Detect which cell encompasses the target text, then output its (X, Y) center coordinate. 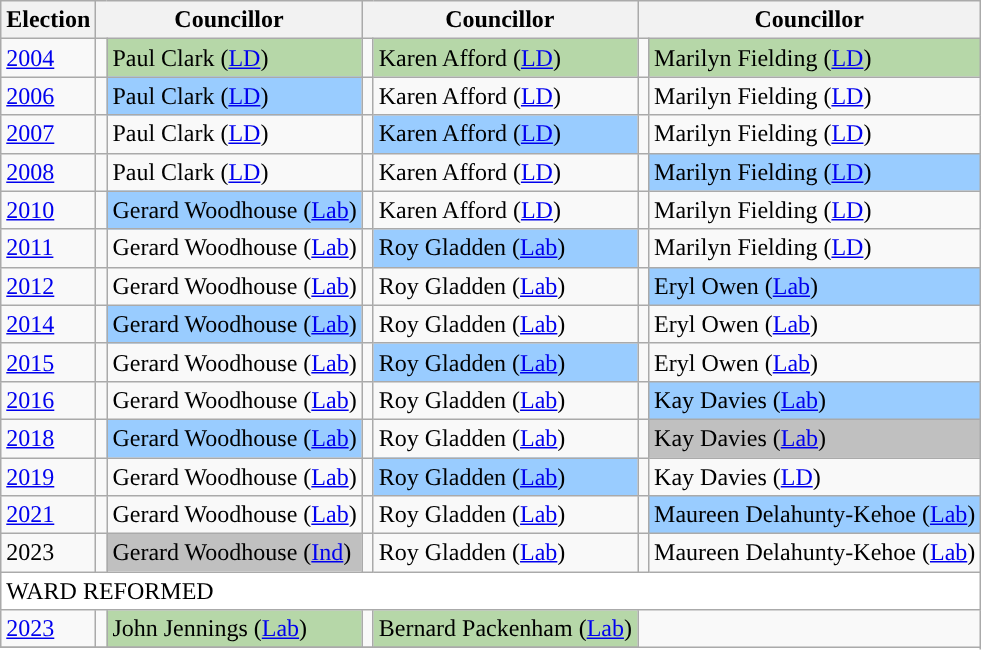
Election (48, 20)
John Jennings (Lab) (234, 629)
Kay Davies (LD) (815, 477)
2021 (48, 515)
2010 (48, 210)
2016 (48, 400)
2006 (48, 96)
2004 (48, 58)
2007 (48, 134)
2011 (48, 248)
WARD REFORMED (491, 591)
2008 (48, 172)
2014 (48, 324)
2019 (48, 477)
Gerard Woodhouse (Ind) (234, 553)
2012 (48, 286)
2018 (48, 438)
Bernard Packenham (Lab) (505, 629)
2015 (48, 362)
